Locate the cell with the specified text and output its (x, y) center coordinate. 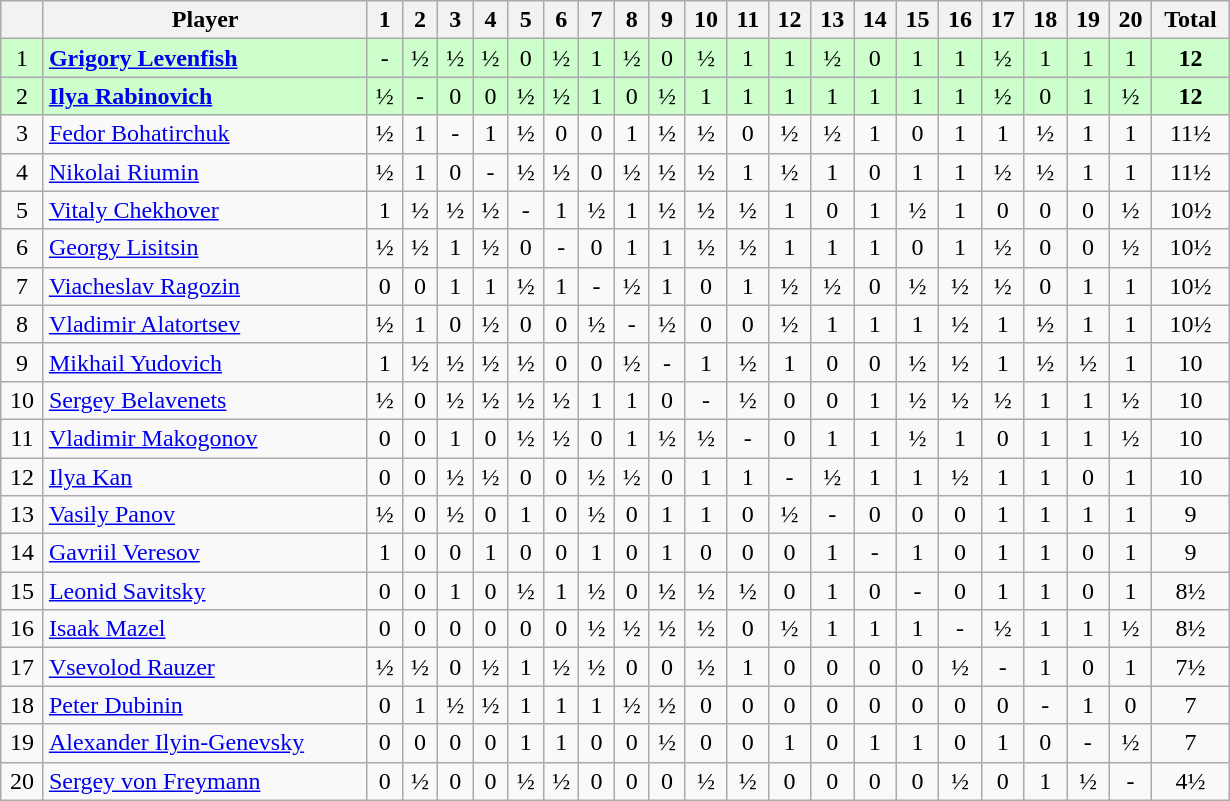
Leonid Savitsky (205, 591)
Vladimir Alatortsev (205, 324)
Sergey von Freymann (205, 781)
Grigory Levenfish (205, 58)
Ilya Kan (205, 477)
Ilya Rabinovich (205, 96)
Vasily Panov (205, 515)
Sergey Belavenets (205, 400)
Viacheslav Ragozin (205, 286)
Vsevolod Rauzer (205, 667)
Vitaly Chekhover (205, 210)
Alexander Ilyin-Genevsky (205, 743)
Total (1190, 20)
Georgy Lisitsin (205, 248)
Nikolai Riumin (205, 172)
Gavriil Veresov (205, 553)
Mikhail Yudovich (205, 362)
4½ (1190, 781)
Peter Dubinin (205, 705)
Isaak Mazel (205, 629)
Player (205, 20)
7½ (1190, 667)
Fedor Bohatirchuk (205, 134)
Vladimir Makogonov (205, 438)
